Search for the cell housing the specified text and yield its (x, y) center coordinate. 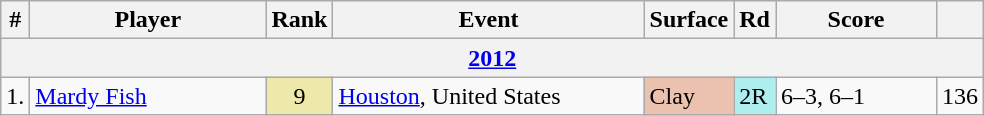
9 (300, 96)
Clay (689, 96)
2R (755, 96)
Surface (689, 20)
136 (960, 96)
1. (16, 96)
# (16, 20)
Score (856, 20)
Houston, United States (488, 96)
Mardy Fish (148, 96)
2012 (492, 58)
Event (488, 20)
Rd (755, 20)
6–3, 6–1 (856, 96)
Player (148, 20)
Rank (300, 20)
